From the cell containing the given text, extract its center point as (x, y) coordinate. 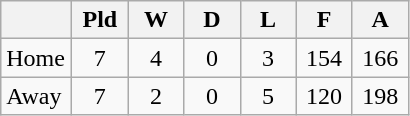
L (268, 20)
120 (324, 96)
W (156, 20)
Pld (100, 20)
D (212, 20)
4 (156, 58)
2 (156, 96)
A (380, 20)
Home (36, 58)
166 (380, 58)
154 (324, 58)
F (324, 20)
Away (36, 96)
5 (268, 96)
198 (380, 96)
3 (268, 58)
